Provide the (x, y) coordinate of the cell's center where the given text is located.  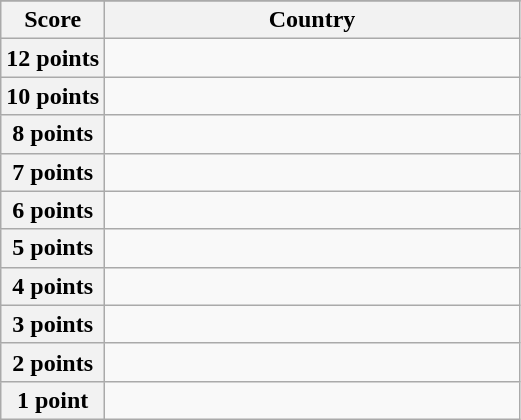
6 points (53, 210)
4 points (53, 286)
12 points (53, 58)
10 points (53, 96)
Score (53, 20)
8 points (53, 134)
7 points (53, 172)
Country (312, 20)
2 points (53, 362)
3 points (53, 324)
5 points (53, 248)
1 point (53, 400)
